From the cell containing the given text, extract its center point as [x, y] coordinate. 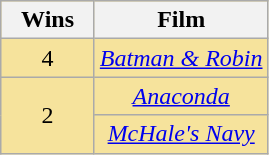
Wins [48, 20]
Batman & Robin [181, 58]
Anaconda [181, 96]
Film [181, 20]
4 [48, 58]
2 [48, 115]
McHale's Navy [181, 134]
